Extract the [X, Y] coordinate from the center of the cell holding the provided text.  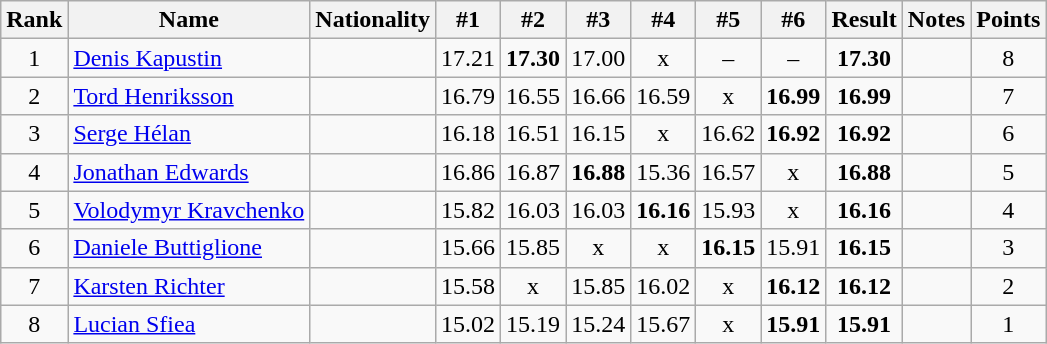
Result [864, 20]
Points [1008, 20]
Karsten Richter [189, 286]
#2 [534, 20]
#3 [598, 20]
16.55 [534, 96]
Lucian Sfiea [189, 324]
15.02 [468, 324]
15.19 [534, 324]
#4 [664, 20]
15.82 [468, 210]
#5 [728, 20]
Daniele Buttiglione [189, 248]
Tord Henriksson [189, 96]
Volodymyr Kravchenko [189, 210]
16.18 [468, 134]
15.66 [468, 248]
16.79 [468, 96]
16.62 [728, 134]
15.24 [598, 324]
Denis Kapustin [189, 58]
16.02 [664, 286]
16.87 [534, 172]
15.36 [664, 172]
15.93 [728, 210]
#6 [794, 20]
#1 [468, 20]
Name [189, 20]
16.86 [468, 172]
16.57 [728, 172]
Notes [936, 20]
16.59 [664, 96]
Jonathan Edwards [189, 172]
17.00 [598, 58]
15.67 [664, 324]
16.51 [534, 134]
Rank [34, 20]
15.58 [468, 286]
17.21 [468, 58]
Serge Hélan [189, 134]
16.66 [598, 96]
Nationality [373, 20]
